Pinpoint the cell where the given text exists, returning its (x, y) midpoint coordinate. 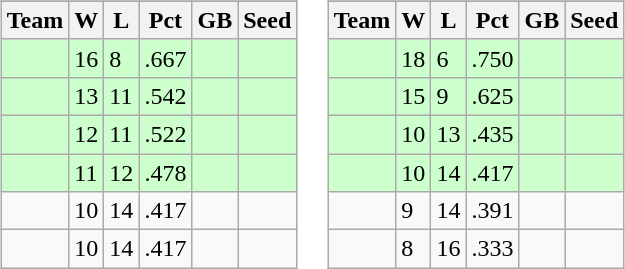
.542 (166, 96)
.391 (492, 211)
.522 (166, 134)
15 (414, 96)
.625 (492, 96)
18 (414, 58)
.750 (492, 58)
.435 (492, 134)
.333 (492, 249)
.478 (166, 173)
.667 (166, 58)
6 (448, 58)
